Find where the given text appears and provide that cell's center as (x, y) coordinate. 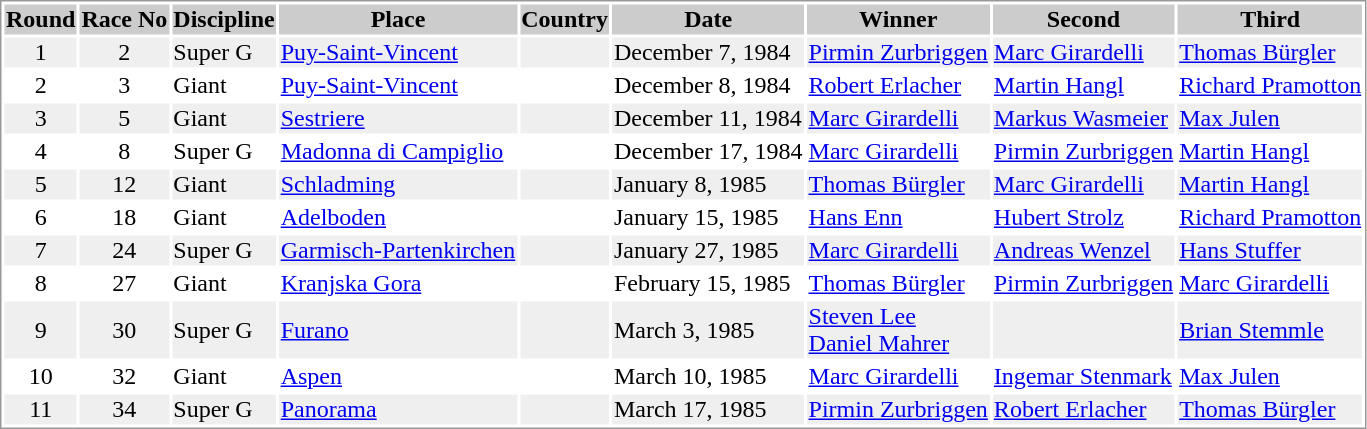
Third (1270, 19)
Markus Wasmeier (1083, 119)
Schladming (398, 185)
Brian Stemmle (1270, 330)
Kranjska Gora (398, 283)
27 (124, 283)
March 10, 1985 (708, 377)
Discipline (224, 19)
Country (565, 19)
Hubert Strolz (1083, 217)
January 8, 1985 (708, 185)
Place (398, 19)
18 (124, 217)
Adelboden (398, 217)
30 (124, 330)
February 15, 1985 (708, 283)
March 17, 1985 (708, 409)
Aspen (398, 377)
Hans Enn (898, 217)
Race No (124, 19)
January 27, 1985 (708, 251)
10 (40, 377)
Madonna di Campiglio (398, 151)
March 3, 1985 (708, 330)
December 7, 1984 (708, 53)
1 (40, 53)
7 (40, 251)
Garmisch-Partenkirchen (398, 251)
6 (40, 217)
Ingemar Stenmark (1083, 377)
Sestriere (398, 119)
December 11, 1984 (708, 119)
Panorama (398, 409)
December 17, 1984 (708, 151)
9 (40, 330)
4 (40, 151)
Andreas Wenzel (1083, 251)
Round (40, 19)
January 15, 1985 (708, 217)
Second (1083, 19)
34 (124, 409)
Steven Lee Daniel Mahrer (898, 330)
Winner (898, 19)
Hans Stuffer (1270, 251)
11 (40, 409)
12 (124, 185)
32 (124, 377)
24 (124, 251)
Date (708, 19)
December 8, 1984 (708, 85)
Furano (398, 330)
